Capture the cell that displays the provided text and extract its (x, y) central coordinate. 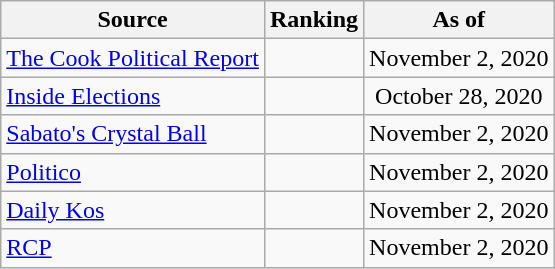
Ranking (314, 20)
The Cook Political Report (133, 58)
Politico (133, 172)
October 28, 2020 (459, 96)
Source (133, 20)
Daily Kos (133, 210)
Sabato's Crystal Ball (133, 134)
RCP (133, 248)
Inside Elections (133, 96)
As of (459, 20)
